Detect which cell encompasses the target text, then output its (X, Y) center coordinate. 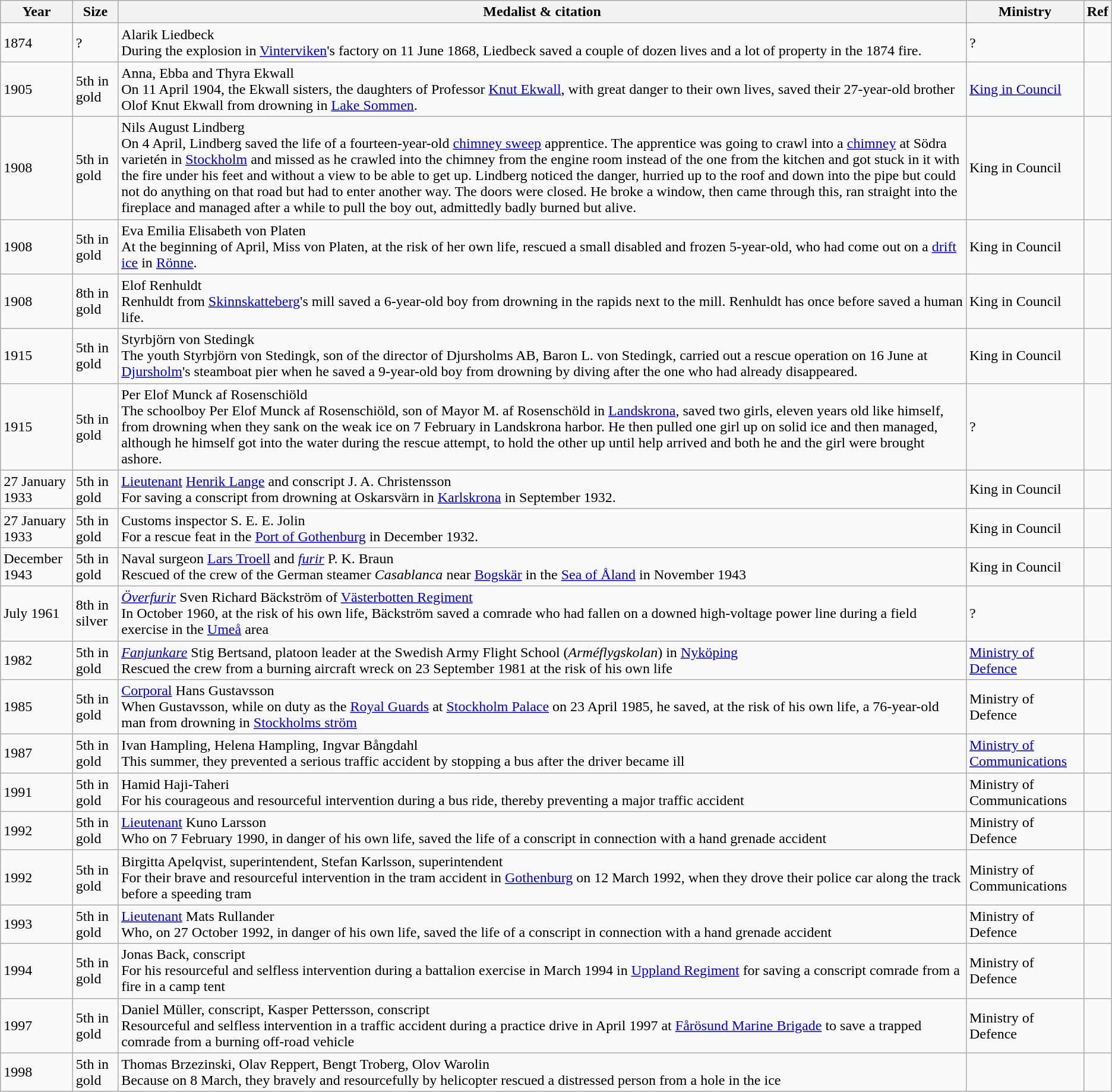
Customs inspector S. E. E. Jolin For a rescue feat in the Port of Gothenburg in December 1932. (542, 528)
Ivan Hampling, Helena Hampling, Ingvar Bångdahl This summer, they prevented a serious traffic accident by stopping a bus after the driver became ill (542, 753)
8th in silver (95, 613)
Medalist & citation (542, 12)
1998 (37, 1072)
Year (37, 12)
Hamid Haji-Taheri For his courageous and resourceful intervention during a bus ride, thereby preventing a major traffic accident (542, 793)
1994 (37, 971)
1982 (37, 659)
8th in gold (95, 301)
July 1961 (37, 613)
1991 (37, 793)
1905 (37, 89)
Lieutenant Henrik Lange and conscript J. A. Christensson For saving a conscript from drowning at Oskarsvärn in Karlskrona in September 1932. (542, 490)
1993 (37, 924)
1985 (37, 707)
1987 (37, 753)
Lieutenant Kuno Larsson Who on 7 February 1990, in danger of his own life, saved the life of a conscript in connection with a hand grenade accident (542, 831)
Ministry (1025, 12)
December 1943 (37, 567)
Size (95, 12)
1874 (37, 43)
Ref (1098, 12)
1997 (37, 1025)
